Capture the cell that displays the provided text and extract its (x, y) central coordinate. 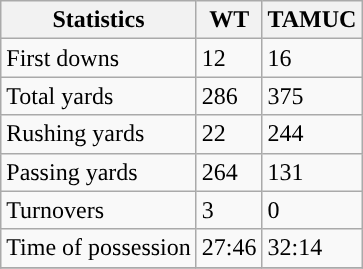
264 (229, 172)
3 (229, 210)
Statistics (99, 20)
Rushing yards (99, 134)
Total yards (99, 96)
32:14 (312, 248)
0 (312, 210)
286 (229, 96)
375 (312, 96)
TAMUC (312, 20)
Time of possession (99, 248)
First downs (99, 58)
131 (312, 172)
27:46 (229, 248)
Turnovers (99, 210)
WT (229, 20)
12 (229, 58)
16 (312, 58)
Passing yards (99, 172)
244 (312, 134)
22 (229, 134)
